Capture the cell that displays the provided text and extract its [x, y] central coordinate. 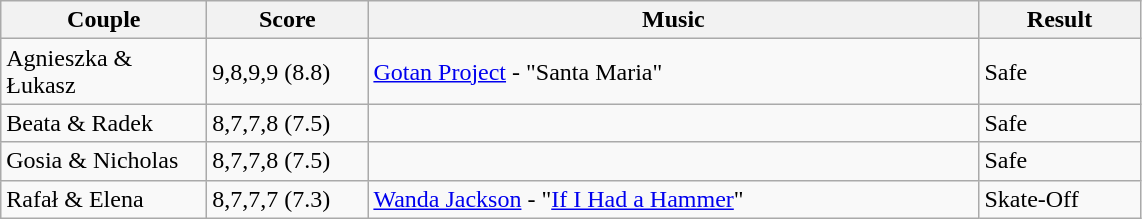
Music [674, 20]
Beata & Radek [104, 123]
Couple [104, 20]
Wanda Jackson - "If I Had a Hammer" [674, 199]
8,7,7,7 (7.3) [288, 199]
9,8,9,9 (8.8) [288, 72]
Gotan Project - "Santa Maria" [674, 72]
Skate-Off [1060, 199]
Gosia & Nicholas [104, 161]
Result [1060, 20]
Rafał & Elena [104, 199]
Score [288, 20]
Agnieszka & Łukasz [104, 72]
